For the text-containing cell, return its midpoint in (x, y) coordinate format. 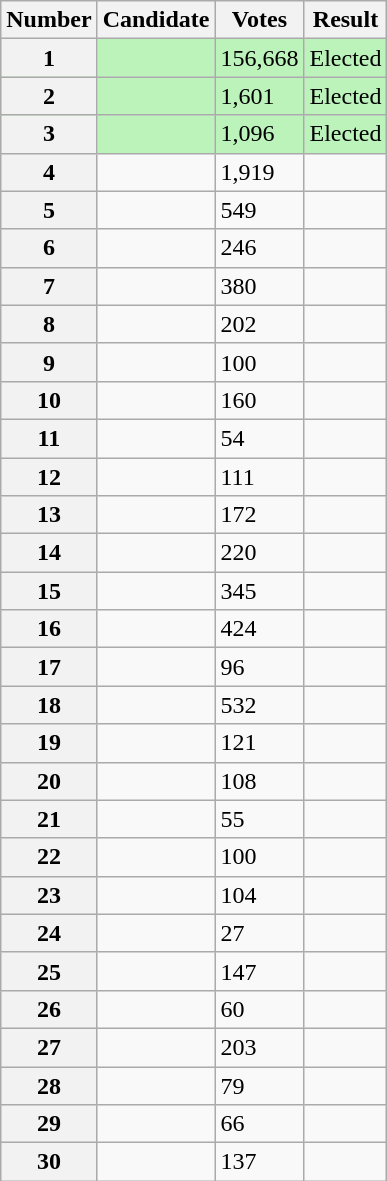
172 (260, 515)
549 (260, 210)
54 (260, 438)
202 (260, 324)
30 (49, 1162)
17 (49, 667)
25 (49, 971)
21 (49, 819)
2 (49, 96)
6 (49, 248)
8 (49, 324)
Result (346, 20)
13 (49, 515)
12 (49, 477)
137 (260, 1162)
203 (260, 1047)
1,919 (260, 172)
22 (49, 857)
15 (49, 591)
160 (260, 400)
23 (49, 895)
28 (49, 1085)
1 (49, 58)
104 (260, 895)
55 (260, 819)
5 (49, 210)
1,096 (260, 134)
24 (49, 933)
108 (260, 781)
96 (260, 667)
16 (49, 629)
66 (260, 1124)
20 (49, 781)
345 (260, 591)
Candidate (156, 20)
1,601 (260, 96)
7 (49, 286)
19 (49, 743)
111 (260, 477)
532 (260, 705)
26 (49, 1009)
121 (260, 743)
424 (260, 629)
29 (49, 1124)
Number (49, 20)
3 (49, 134)
10 (49, 400)
18 (49, 705)
60 (260, 1009)
11 (49, 438)
14 (49, 553)
79 (260, 1085)
156,668 (260, 58)
220 (260, 553)
9 (49, 362)
147 (260, 971)
380 (260, 286)
246 (260, 248)
4 (49, 172)
Votes (260, 20)
